Search for the cell housing the specified text and yield its (x, y) center coordinate. 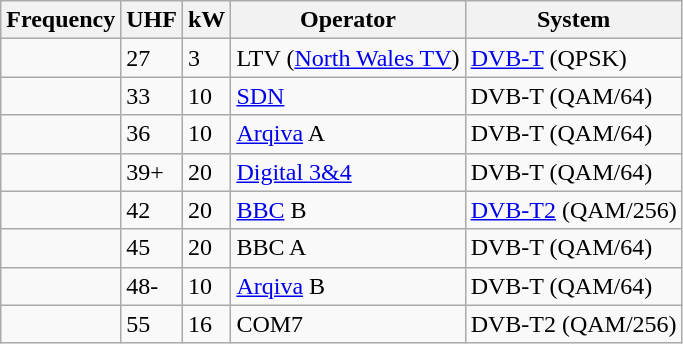
Frequency (61, 20)
45 (152, 248)
39+ (152, 172)
BBC A (348, 248)
36 (152, 134)
UHF (152, 20)
COM7 (348, 324)
kW (206, 20)
BBC B (348, 210)
Operator (348, 20)
DVB-T (QPSK) (574, 58)
16 (206, 324)
SDN (348, 96)
55 (152, 324)
Digital 3&4 (348, 172)
48- (152, 286)
LTV (North Wales TV) (348, 58)
Arqiva B (348, 286)
42 (152, 210)
Arqiva A (348, 134)
3 (206, 58)
27 (152, 58)
System (574, 20)
33 (152, 96)
